Capture the cell that displays the provided text and extract its (X, Y) central coordinate. 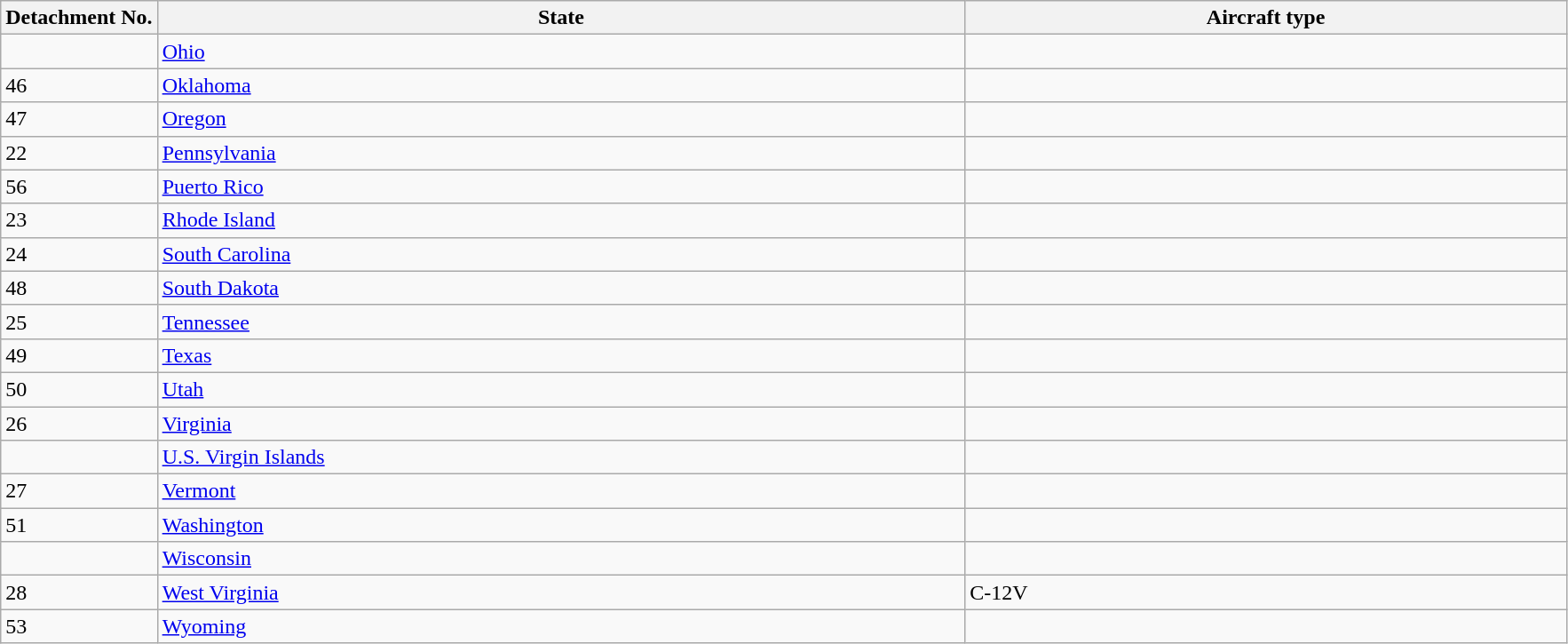
South Dakota (561, 288)
24 (79, 254)
23 (79, 220)
28 (79, 592)
49 (79, 355)
46 (79, 85)
U.S. Virgin Islands (561, 457)
Ohio (561, 52)
Aircraft type (1266, 18)
47 (79, 119)
22 (79, 153)
25 (79, 322)
26 (79, 424)
53 (79, 626)
27 (79, 491)
Tennessee (561, 322)
Wisconsin (561, 559)
Utah (561, 389)
Pennsylvania (561, 153)
Washington (561, 525)
Detachment No. (79, 18)
51 (79, 525)
Virginia (561, 424)
West Virginia (561, 592)
South Carolina (561, 254)
56 (79, 187)
Rhode Island (561, 220)
State (561, 18)
Wyoming (561, 626)
Texas (561, 355)
48 (79, 288)
Oklahoma (561, 85)
Puerto Rico (561, 187)
Oregon (561, 119)
Vermont (561, 491)
50 (79, 389)
C-12V (1266, 592)
